Identify which cell holds the provided text, then report its [X, Y] central coordinate. 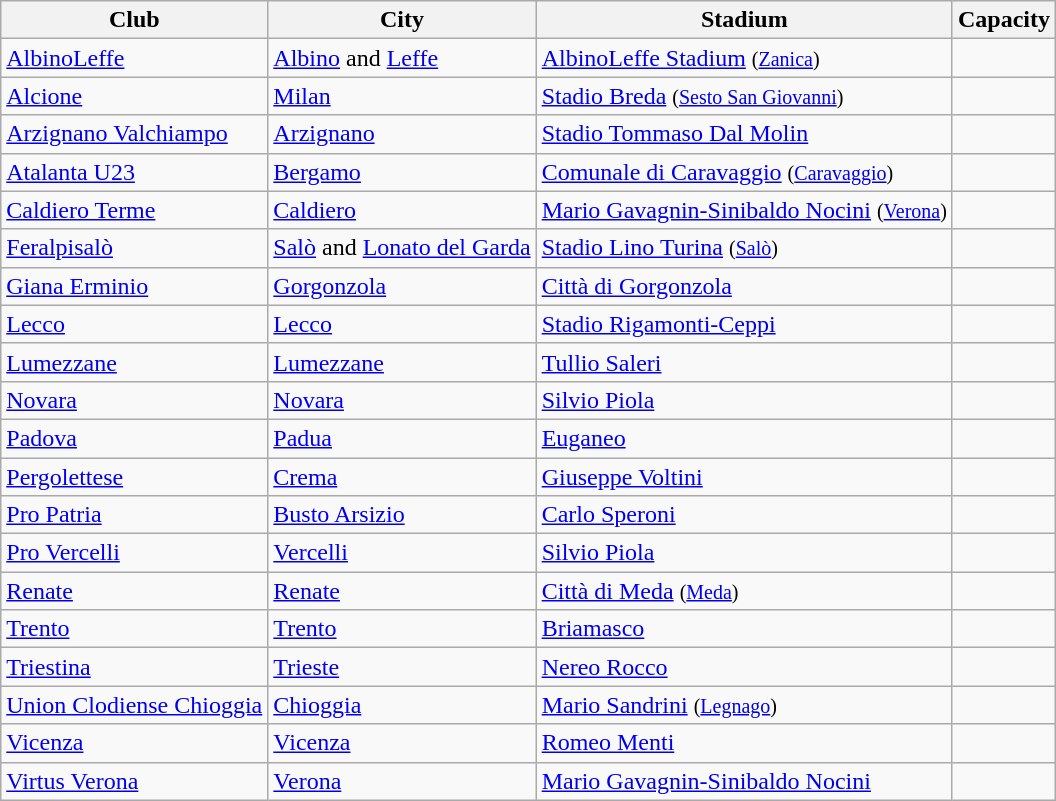
Busto Arsizio [402, 515]
Caldiero Terme [134, 210]
Carlo Speroni [744, 515]
Mario Gavagnin-Sinibaldo Nocini (Verona) [744, 210]
City [402, 20]
Stadio Breda (Sesto San Giovanni) [744, 96]
Feralpisalò [134, 248]
AlbinoLeffe Stadium (Zanica) [744, 58]
Mario Gavagnin-Sinibaldo Nocini [744, 781]
Virtus Verona [134, 781]
Stadio Rigamonti-Ceppi [744, 324]
Stadio Tommaso Dal Molin [744, 134]
Pergolettese [134, 477]
Pro Vercelli [134, 553]
Città di Gorgonzola [744, 286]
Giana Erminio [134, 286]
Mario Sandrini (Legnago) [744, 705]
Union Clodiense Chioggia [134, 705]
Trieste [402, 667]
Caldiero [402, 210]
Vercelli [402, 553]
Crema [402, 477]
Capacity [1004, 20]
Albino and Leffe [402, 58]
Giuseppe Voltini [744, 477]
Arzignano [402, 134]
Alcione [134, 96]
Euganeo [744, 438]
Triestina [134, 667]
Comunale di Caravaggio (Caravaggio) [744, 172]
Verona [402, 781]
Arzignano Valchiampo [134, 134]
Tullio Saleri [744, 362]
Chioggia [402, 705]
Padua [402, 438]
Romeo Menti [744, 743]
Stadio Lino Turina (Salò) [744, 248]
Atalanta U23 [134, 172]
Club [134, 20]
Milan [402, 96]
Gorgonzola [402, 286]
Città di Meda (Meda) [744, 591]
Salò and Lonato del Garda [402, 248]
Nereo Rocco [744, 667]
Stadium [744, 20]
Bergamo [402, 172]
AlbinoLeffe [134, 58]
Briamasco [744, 629]
Pro Patria [134, 515]
Padova [134, 438]
